Extract the [x, y] coordinate from the center of the cell holding the provided text.  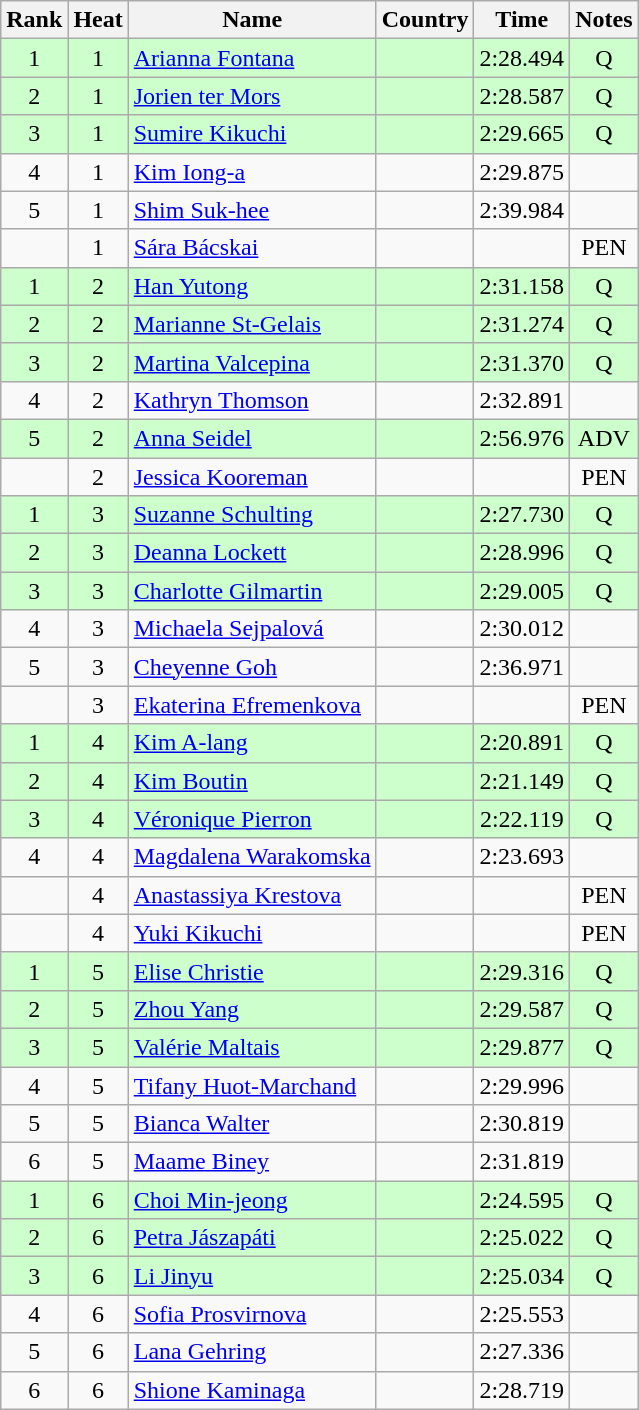
2:29.877 [522, 1047]
2:21.149 [522, 781]
Tifany Huot-Marchand [252, 1085]
2:22.119 [522, 819]
2:28.494 [522, 58]
2:30.819 [522, 1124]
ADV [604, 438]
2:31.370 [522, 362]
Choi Min-jeong [252, 1200]
Sofia Prosvirnova [252, 1314]
Valérie Maltais [252, 1047]
Sára Bácskai [252, 248]
2:24.595 [522, 1200]
Time [522, 20]
Country [425, 20]
Shim Suk-hee [252, 210]
Jorien ter Mors [252, 96]
Deanna Lockett [252, 553]
2:29.005 [522, 591]
Maame Biney [252, 1162]
Bianca Walter [252, 1124]
2:36.971 [522, 667]
Petra Jászapáti [252, 1238]
2:30.012 [522, 629]
2:56.976 [522, 438]
2:31.819 [522, 1162]
2:25.553 [522, 1314]
2:29.587 [522, 1009]
2:31.274 [522, 324]
Suzanne Schulting [252, 515]
2:20.891 [522, 743]
2:29.996 [522, 1085]
Han Yutong [252, 286]
2:27.730 [522, 515]
Lana Gehring [252, 1352]
Zhou Yang [252, 1009]
2:39.984 [522, 210]
2:28.587 [522, 96]
Rank [34, 20]
Marianne St-Gelais [252, 324]
Elise Christie [252, 971]
2:29.665 [522, 134]
Anastassiya Krestova [252, 895]
Name [252, 20]
Heat [98, 20]
Yuki Kikuchi [252, 933]
Martina Valcepina [252, 362]
Kim Boutin [252, 781]
Charlotte Gilmartin [252, 591]
Sumire Kikuchi [252, 134]
Cheyenne Goh [252, 667]
2:29.316 [522, 971]
2:23.693 [522, 857]
2:28.719 [522, 1390]
2:27.336 [522, 1352]
Kathryn Thomson [252, 400]
Véronique Pierron [252, 819]
Anna Seidel [252, 438]
Kim Iong-a [252, 172]
Kim A-lang [252, 743]
Michaela Sejpalová [252, 629]
2:32.891 [522, 400]
2:31.158 [522, 286]
Shione Kaminaga [252, 1390]
2:28.996 [522, 553]
Magdalena Warakomska [252, 857]
Notes [604, 20]
Ekaterina Efremenkova [252, 705]
Arianna Fontana [252, 58]
2:25.034 [522, 1276]
Jessica Kooreman [252, 477]
2:29.875 [522, 172]
2:25.022 [522, 1238]
Li Jinyu [252, 1276]
